Extract the [x, y] coordinate from the center of the cell holding the provided text.  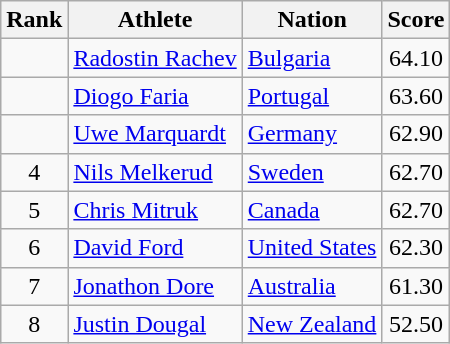
Radostin Rachev [155, 58]
Athlete [155, 20]
64.10 [416, 58]
62.30 [416, 248]
Portugal [312, 96]
Justin Dougal [155, 324]
6 [34, 248]
United States [312, 248]
Bulgaria [312, 58]
Rank [34, 20]
63.60 [416, 96]
Germany [312, 134]
Jonathon Dore [155, 286]
Australia [312, 286]
David Ford [155, 248]
5 [34, 210]
4 [34, 172]
New Zealand [312, 324]
Sweden [312, 172]
7 [34, 286]
52.50 [416, 324]
Diogo Faria [155, 96]
Canada [312, 210]
Uwe Marquardt [155, 134]
Score [416, 20]
61.30 [416, 286]
8 [34, 324]
Chris Mitruk [155, 210]
62.90 [416, 134]
Nils Melkerud [155, 172]
Nation [312, 20]
